Determine the (X, Y) coordinate at the center of the cell enclosing the given text.  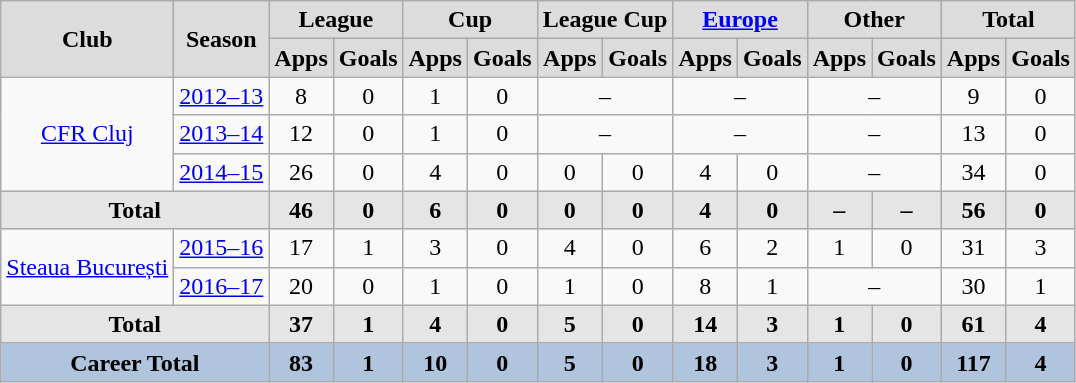
17 (301, 248)
9 (973, 96)
37 (301, 324)
56 (973, 210)
46 (301, 210)
34 (973, 172)
Steaua București (88, 267)
2012–13 (222, 96)
Other (874, 20)
CFR Cluj (88, 134)
83 (301, 362)
Season (222, 39)
20 (301, 286)
2 (772, 248)
117 (973, 362)
26 (301, 172)
2014–15 (222, 172)
31 (973, 248)
Career Total (135, 362)
Cup (470, 20)
10 (435, 362)
League Cup (605, 20)
2015–16 (222, 248)
League (336, 20)
61 (973, 324)
13 (973, 134)
2013–14 (222, 134)
12 (301, 134)
Club (88, 39)
14 (705, 324)
2016–17 (222, 286)
18 (705, 362)
Europe (740, 20)
30 (973, 286)
